Find where the given text appears and provide that cell's center as (x, y) coordinate. 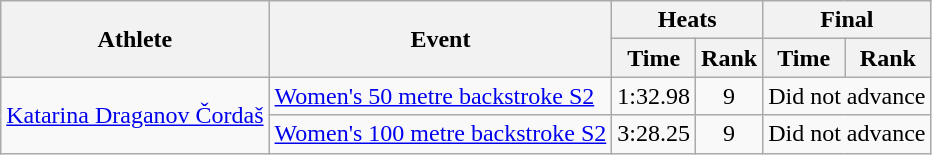
Athlete (135, 39)
1:32.98 (654, 96)
Final (847, 20)
Heats (688, 20)
Women's 50 metre backstroke S2 (440, 96)
Katarina Draganov Čordaš (135, 115)
Event (440, 39)
3:28.25 (654, 134)
Women's 100 metre backstroke S2 (440, 134)
